From the cell containing the given text, extract its center point as (X, Y) coordinate. 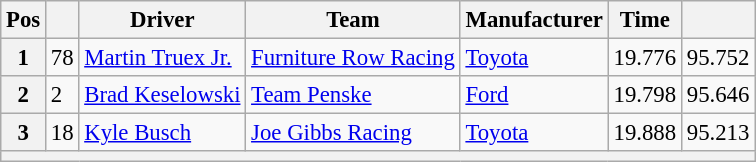
Driver (162, 20)
Ford (534, 95)
18 (62, 133)
19.798 (644, 95)
Time (644, 20)
Team (353, 20)
Joe Gibbs Racing (353, 133)
Pos (24, 20)
78 (62, 58)
Kyle Busch (162, 133)
Brad Keselowski (162, 95)
95.646 (718, 95)
3 (24, 133)
95.752 (718, 58)
1 (24, 58)
95.213 (718, 133)
Furniture Row Racing (353, 58)
19.888 (644, 133)
19.776 (644, 58)
Martin Truex Jr. (162, 58)
Team Penske (353, 95)
Manufacturer (534, 20)
